Locate the cell with the specified text and output its [x, y] center coordinate. 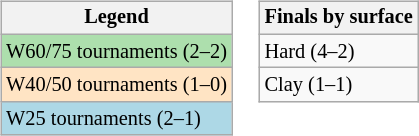
W40/50 tournaments (1–0) [116, 85]
Legend [116, 18]
W25 tournaments (2–1) [116, 119]
Hard (4–2) [339, 51]
Clay (1–1) [339, 85]
Finals by surface [339, 18]
W60/75 tournaments (2–2) [116, 51]
